Return (X, Y) of the center of cell containing provided text 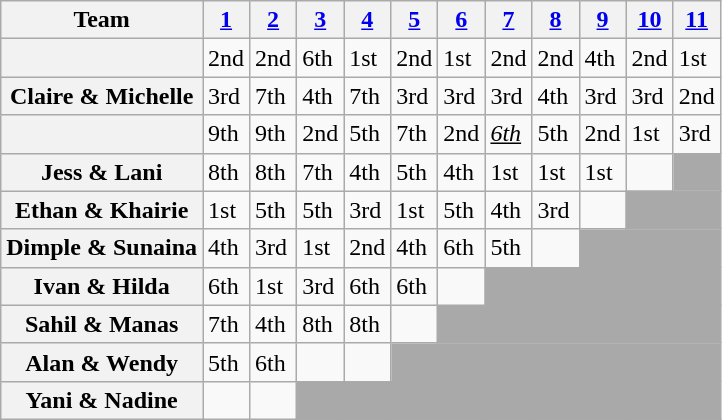
Alan & Wendy (102, 362)
Ethan & Khairie (102, 210)
9 (602, 20)
Dimple & Sunaina (102, 248)
2 (274, 20)
11 (696, 20)
3 (320, 20)
Team (102, 20)
Ivan & Hilda (102, 286)
4 (368, 20)
5 (414, 20)
Yani & Nadine (102, 400)
10 (650, 20)
Sahil & Manas (102, 324)
8 (556, 20)
Jess & Lani (102, 172)
1 (226, 20)
Claire & Michelle (102, 96)
7 (508, 20)
6 (462, 20)
